Identify which cell holds the provided text, then report its (x, y) central coordinate. 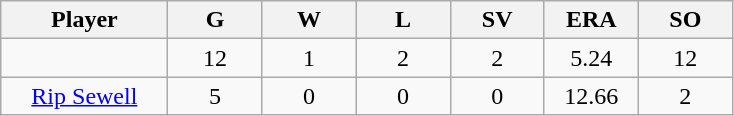
L (403, 20)
SV (497, 20)
W (309, 20)
G (215, 20)
SO (685, 20)
Player (84, 20)
5.24 (591, 58)
Rip Sewell (84, 96)
ERA (591, 20)
1 (309, 58)
12.66 (591, 96)
5 (215, 96)
